Identify which cell holds the provided text, then report its [X, Y] central coordinate. 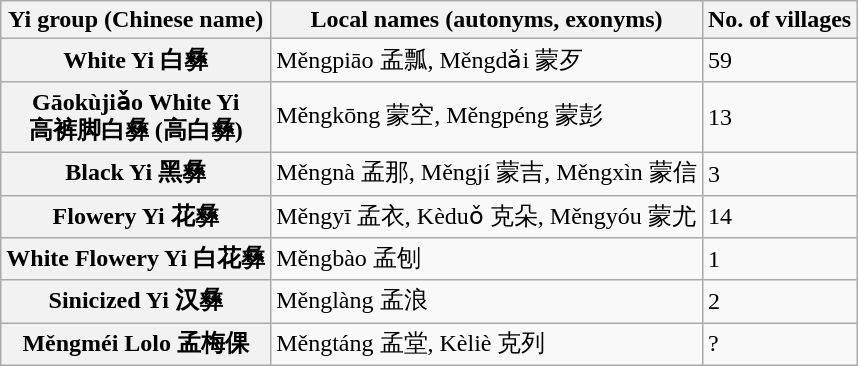
2 [779, 302]
Měngbào 孟刨 [487, 260]
Flowery Yi 花彝 [136, 216]
14 [779, 216]
Gāokùjiǎo White Yi 高裤脚白彝 (高白彝) [136, 116]
Měnglàng 孟浪 [487, 302]
White Yi 白彝 [136, 60]
Měngméi Lolo 孟梅倮 [136, 344]
Měngpiāo 孟瓢, Měngdǎi 蒙歹 [487, 60]
? [779, 344]
White Flowery Yi 白花彝 [136, 260]
Yi group (Chinese name) [136, 20]
Sinicized Yi 汉彝 [136, 302]
Měngyī 孟衣, Kèduǒ 克朵, Měngyóu 蒙尤 [487, 216]
59 [779, 60]
No. of villages [779, 20]
Local names (autonyms, exonyms) [487, 20]
Měngnà 孟那, Měngjí 蒙吉, Měngxìn 蒙信 [487, 174]
3 [779, 174]
1 [779, 260]
Měngkōng 蒙空, Měngpéng 蒙彭 [487, 116]
13 [779, 116]
Měngtáng 孟堂, Kèliè 克列 [487, 344]
Black Yi 黑彝 [136, 174]
